Locate the cell with the specified text and output its (x, y) center coordinate. 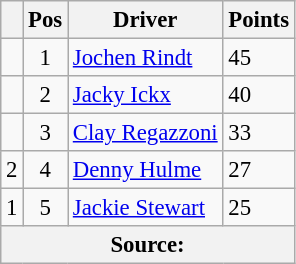
33 (258, 133)
Source: (148, 245)
25 (258, 208)
Denny Hulme (146, 170)
Points (258, 20)
27 (258, 170)
Jacky Ickx (146, 95)
40 (258, 95)
45 (258, 58)
3 (46, 133)
Clay Regazzoni (146, 133)
4 (46, 170)
Jochen Rindt (146, 58)
Pos (46, 20)
Jackie Stewart (146, 208)
5 (46, 208)
Driver (146, 20)
